From the cell containing the given text, extract its center point as [x, y] coordinate. 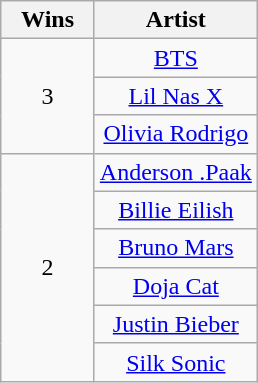
Lil Nas X [176, 96]
Anderson .Paak [176, 172]
Wins [48, 20]
BTS [176, 58]
2 [48, 267]
Artist [176, 20]
Olivia Rodrigo [176, 134]
Justin Bieber [176, 324]
Doja Cat [176, 286]
Silk Sonic [176, 362]
3 [48, 96]
Billie Eilish [176, 210]
Bruno Mars [176, 248]
